From the cell containing the given text, extract its center point as (x, y) coordinate. 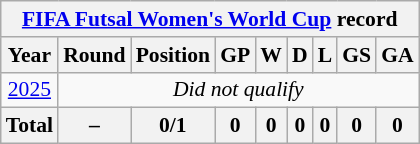
Position (173, 55)
GS (356, 55)
Year (30, 55)
Round (94, 55)
0/1 (173, 126)
Total (30, 126)
FIFA Futsal Women's World Cup record (210, 19)
D (300, 55)
– (94, 126)
GA (398, 55)
GP (235, 55)
2025 (30, 90)
W (271, 55)
Did not qualify (238, 90)
L (326, 55)
